Find where the given text appears and provide that cell's center as (X, Y) coordinate. 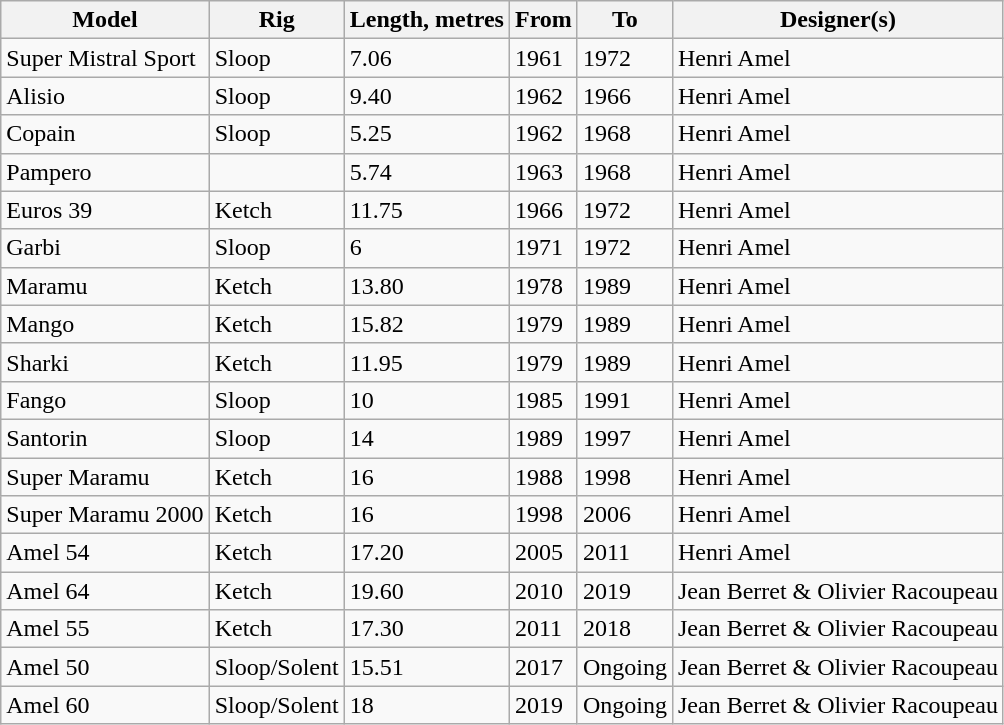
2005 (543, 553)
Super Mistral Sport (105, 58)
1961 (543, 58)
17.20 (426, 553)
11.75 (426, 210)
2018 (624, 629)
18 (426, 705)
Designer(s) (838, 20)
From (543, 20)
19.60 (426, 591)
14 (426, 438)
2017 (543, 667)
2006 (624, 515)
Sharki (105, 362)
Alisio (105, 96)
15.82 (426, 324)
2010 (543, 591)
Super Maramu (105, 477)
17.30 (426, 629)
1997 (624, 438)
Length, metres (426, 20)
Amel 60 (105, 705)
Amel 54 (105, 553)
Mango (105, 324)
1963 (543, 172)
Rig (276, 20)
7.06 (426, 58)
Model (105, 20)
Amel 64 (105, 591)
Fango (105, 400)
1991 (624, 400)
Santorin (105, 438)
5.74 (426, 172)
Copain (105, 134)
15.51 (426, 667)
1988 (543, 477)
9.40 (426, 96)
Pampero (105, 172)
Garbi (105, 248)
Euros 39 (105, 210)
Amel 50 (105, 667)
6 (426, 248)
Super Maramu 2000 (105, 515)
1971 (543, 248)
5.25 (426, 134)
Amel 55 (105, 629)
To (624, 20)
1978 (543, 286)
10 (426, 400)
Maramu (105, 286)
13.80 (426, 286)
1985 (543, 400)
11.95 (426, 362)
